Identify which cell holds the provided text, then report its (x, y) central coordinate. 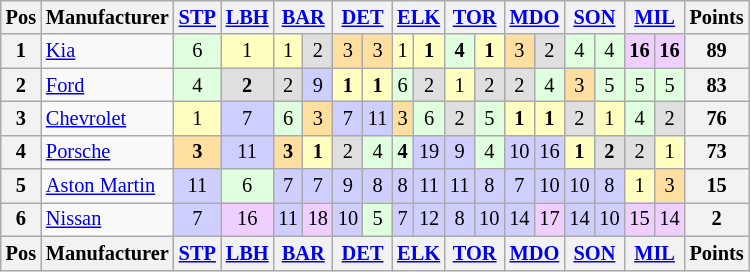
Kia (108, 51)
83 (717, 85)
Ford (108, 85)
76 (717, 118)
18 (318, 219)
89 (717, 51)
Porsche (108, 152)
Aston Martin (108, 186)
Nissan (108, 219)
19 (429, 152)
73 (717, 152)
Chevrolet (108, 118)
17 (549, 219)
12 (429, 219)
